From the cell containing the given text, extract its center point as (X, Y) coordinate. 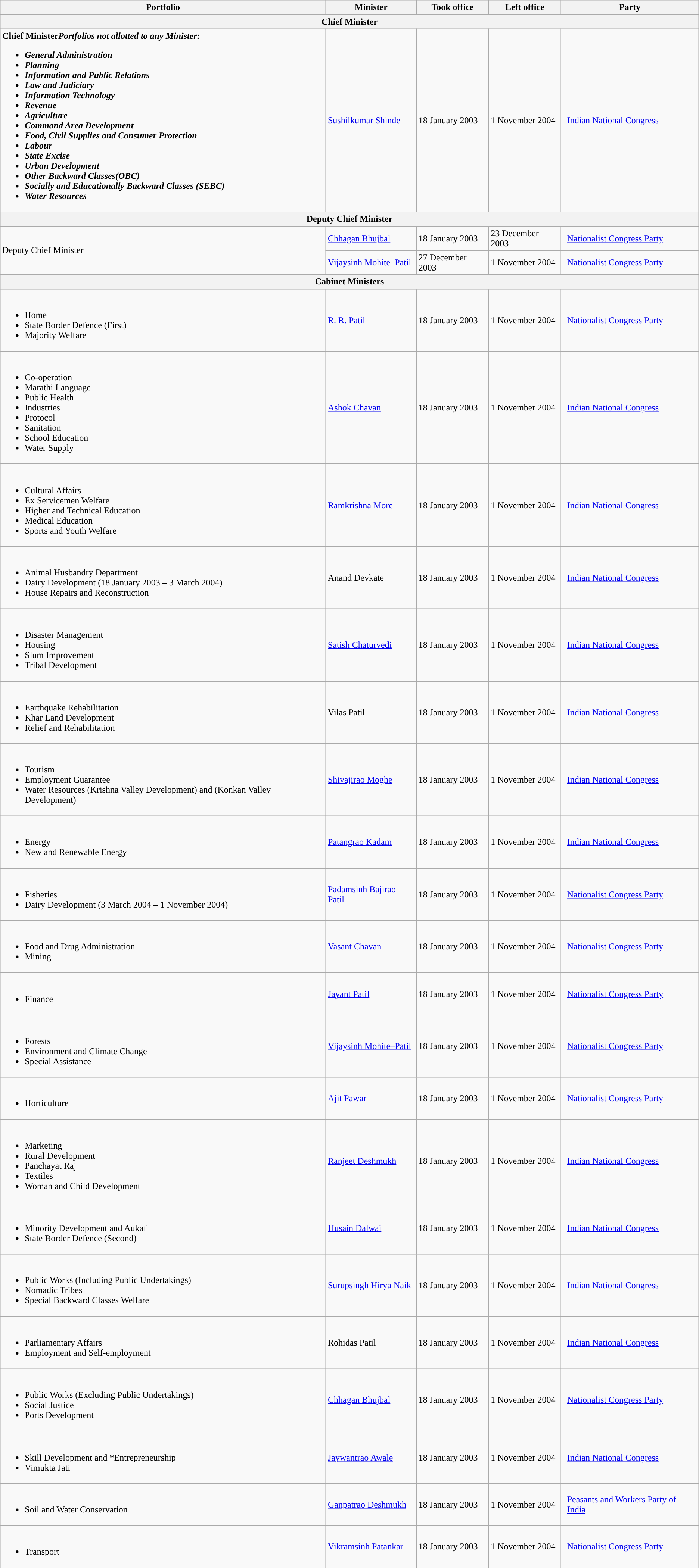
Jaywantrao Awale (371, 1457)
Peasants and Workers Party of India (632, 1505)
EnergyNew and Renewable Energy (163, 842)
Earthquake RehabilitationKhar Land DevelopmentRelief and Rehabilitation (163, 713)
Finance (163, 994)
Portfolio (163, 7)
Skill Development and *EntrepreneurshipVimukta Jati (163, 1457)
Left office (525, 7)
Ajit Pawar (371, 1099)
Ramkrishna More (371, 505)
Ranjeet Deshmukh (371, 1161)
Ashok Chavan (371, 407)
Padamsinh Bajirao Patil (371, 894)
Shivajirao Moghe (371, 780)
Sushilkumar Shinde (371, 120)
Rohidas Patil (371, 1343)
Animal Husbandry DepartmentDairy Development (18 January 2003 – 3 March 2004)House Repairs and Reconstruction (163, 578)
Husain Dalwai (371, 1228)
Vikramsinh Patankar (371, 1546)
Public Works (Excluding Public Undertakings)Social JusticePorts Development (163, 1400)
Vasant Chavan (371, 947)
Cultural AffairsEx Servicemen WelfareHigher and Technical EducationMedical EducationSports and Youth Welfare (163, 505)
Co-operationMarathi LanguagePublic HealthIndustriesProtocolSanitationSchool EducationWater Supply (163, 407)
Parliamentary AffairsEmployment and Self-employment (163, 1343)
Satish Chaturvedi (371, 645)
Minority Development and AukafState Border Defence (Second) (163, 1228)
Surupsingh Hirya Naik (371, 1285)
TourismEmployment GuaranteeWater Resources (Krishna Valley Development) and (Konkan Valley Development) (163, 780)
MarketingRural DevelopmentPanchayat RajTextilesWoman and Child Development (163, 1161)
Chief Minister (349, 22)
Took office (453, 7)
23 December 2003 (525, 238)
Cabinet Ministers (349, 282)
Food and Drug AdministrationMining (163, 947)
Vilas Patil (371, 713)
27 December 2003 (453, 263)
Ganpatrao Deshmukh (371, 1505)
ForestsEnvironment and Climate ChangeSpecial Assistance (163, 1046)
Jayant Patil (371, 994)
HomeState Border Defence (First)Majority Welfare (163, 320)
Party (630, 7)
Anand Devkate (371, 578)
FisheriesDairy Development (3 March 2004 – 1 November 2004) (163, 894)
Soil and Water Conservation (163, 1505)
R. R. Patil (371, 320)
Transport (163, 1546)
Public Works (Including Public Undertakings)Nomadic TribesSpecial Backward Classes Welfare (163, 1285)
Minister (371, 7)
Horticulture (163, 1099)
Patangrao Kadam (371, 842)
Disaster ManagementHousingSlum ImprovementTribal Development (163, 645)
